Output the (X, Y) coordinate of the center of the cell containing the given text.  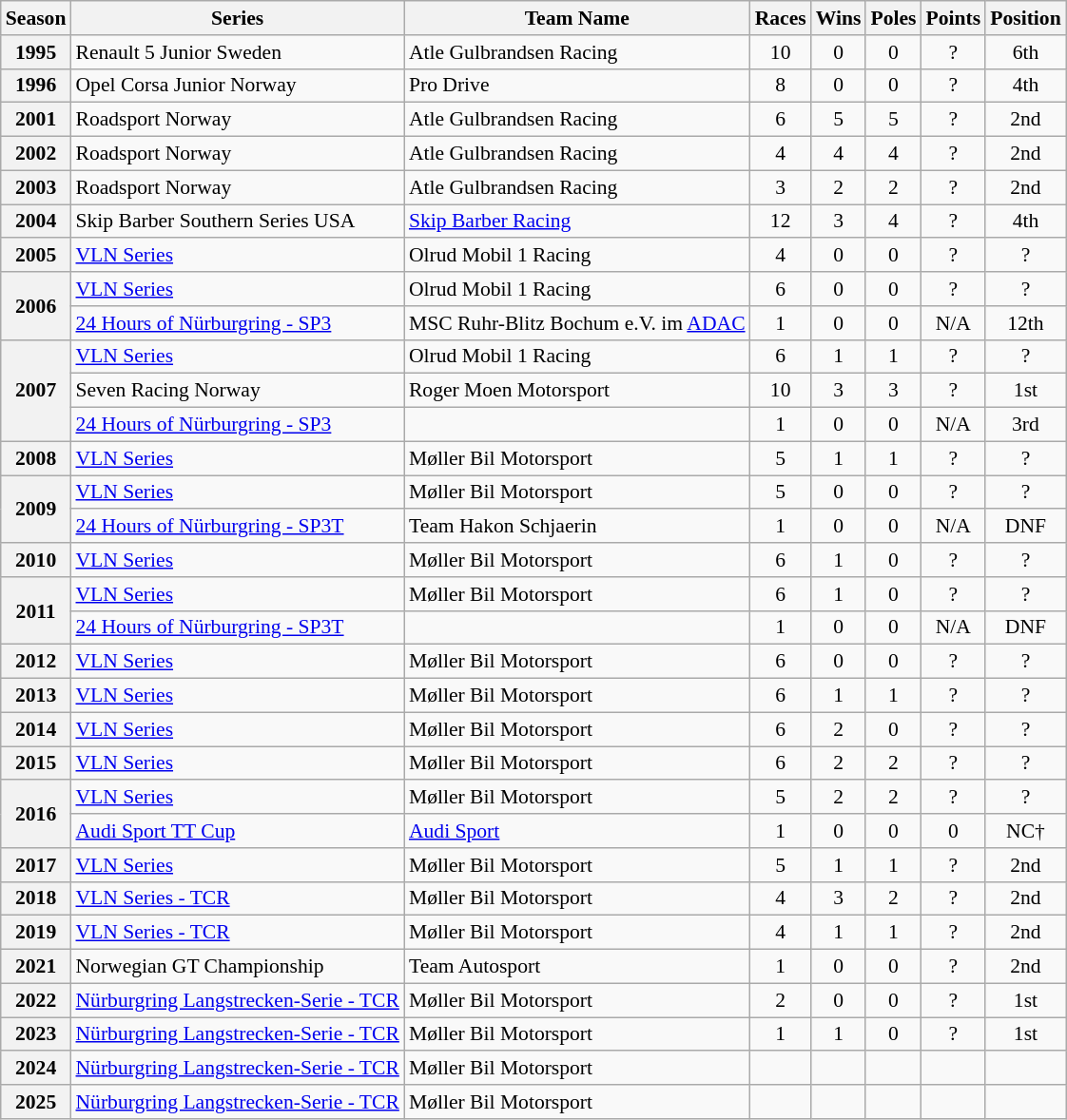
Skip Barber Southern Series USA (237, 222)
2011 (36, 610)
Wins (839, 18)
2023 (36, 1034)
3rd (1025, 425)
2003 (36, 187)
2013 (36, 696)
Position (1025, 18)
Races (781, 18)
2005 (36, 256)
2006 (36, 306)
1996 (36, 86)
1995 (36, 52)
2007 (36, 390)
2010 (36, 560)
Points (954, 18)
2009 (36, 510)
12 (781, 222)
6th (1025, 52)
2008 (36, 458)
Pro Drive (577, 86)
2002 (36, 154)
2012 (36, 662)
2016 (36, 814)
2022 (36, 1000)
Audi Sport TT Cup (237, 831)
MSC Ruhr-Blitz Bochum e.V. im ADAC (577, 323)
12th (1025, 323)
Team Name (577, 18)
Series (237, 18)
Poles (893, 18)
2018 (36, 898)
Norwegian GT Championship (237, 967)
8 (781, 86)
Seven Racing Norway (237, 391)
Skip Barber Racing (577, 222)
2019 (36, 933)
Team Autosport (577, 967)
2015 (36, 763)
2001 (36, 120)
Renault 5 Junior Sweden (237, 52)
2021 (36, 967)
2017 (36, 865)
Roger Moen Motorsport (577, 391)
2004 (36, 222)
2024 (36, 1069)
Opel Corsa Junior Norway (237, 86)
Audi Sport (577, 831)
Season (36, 18)
2025 (36, 1102)
2014 (36, 729)
NC† (1025, 831)
Team Hakon Schjaerin (577, 527)
